Find where the given text appears and provide that cell's center as [x, y] coordinate. 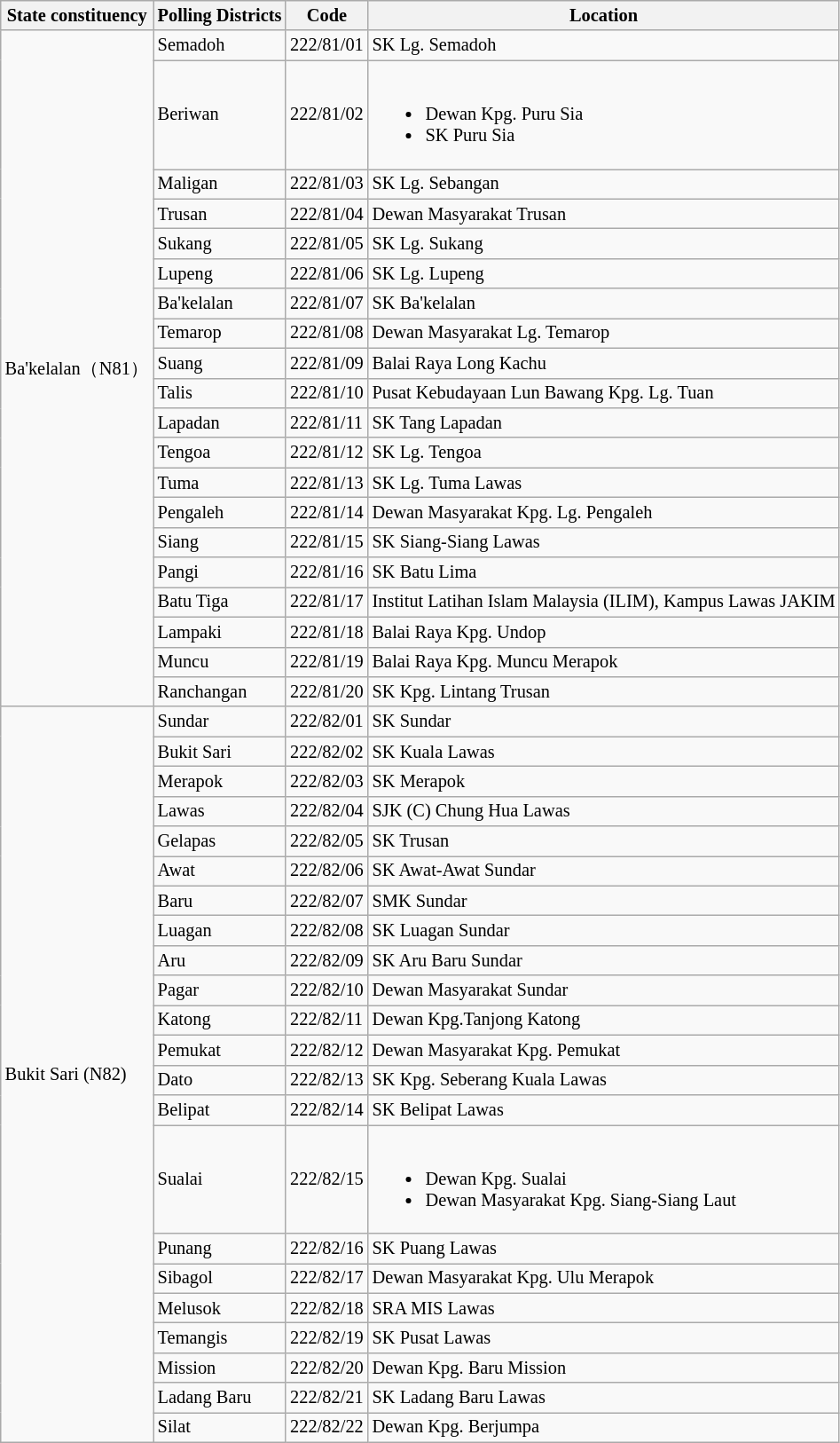
222/82/21 [326, 1398]
222/81/06 [326, 273]
Tengoa [220, 453]
Dewan Kpg. Puru SiaSK Puru Sia [604, 114]
Dewan Kpg. SualaiDewan Masyarakat Kpg. Siang-Siang Laut [604, 1179]
222/81/05 [326, 243]
222/82/19 [326, 1337]
Bukit Sari (N82) [77, 1074]
SK Lg. Tuma Lawas [604, 483]
Balai Raya Long Kachu [604, 363]
Muncu [220, 662]
222/81/01 [326, 45]
SK Lg. Lupeng [604, 273]
SJK (C) Chung Hua Lawas [604, 811]
SK Pusat Lawas [604, 1337]
SK Sundar [604, 721]
Dewan Masyarakat Kpg. Pemukat [604, 1050]
SK Tang Lapadan [604, 422]
Aru [220, 960]
SK Luagan Sundar [604, 931]
Belipat [220, 1109]
Suang [220, 363]
Baru [220, 901]
222/82/09 [326, 960]
222/81/16 [326, 572]
Batu Tiga [220, 602]
Awat [220, 871]
222/82/08 [326, 931]
222/82/04 [326, 811]
Pangi [220, 572]
Sundar [220, 721]
Gelapas [220, 841]
SK Merapok [604, 781]
Institut Latihan Islam Malaysia (ILIM), Kampus Lawas JAKIM [604, 602]
222/81/18 [326, 632]
Talis [220, 393]
SK Ladang Baru Lawas [604, 1398]
Silat [220, 1427]
State constituency [77, 15]
SK Trusan [604, 841]
Pengaleh [220, 512]
SK Siang-Siang Lawas [604, 542]
Semadoh [220, 45]
222/81/15 [326, 542]
Code [326, 15]
Mission [220, 1368]
Lapadan [220, 422]
SK Ba'kelalan [604, 304]
Tuma [220, 483]
Dewan Masyarakat Kpg. Lg. Pengaleh [604, 512]
Sibagol [220, 1278]
Dewan Kpg. Berjumpa [604, 1427]
222/81/19 [326, 662]
SMK Sundar [604, 901]
SK Lg. Sebangan [604, 184]
222/81/14 [326, 512]
Location [604, 15]
222/82/07 [326, 901]
Trusan [220, 214]
222/81/12 [326, 453]
SK Belipat Lawas [604, 1109]
222/82/20 [326, 1368]
Dewan Masyarakat Trusan [604, 214]
222/81/11 [326, 422]
222/82/01 [326, 721]
Maligan [220, 184]
Lawas [220, 811]
222/82/13 [326, 1080]
Dewan Masyarakat Sundar [604, 990]
SK Kuala Lawas [604, 752]
222/81/10 [326, 393]
Balai Raya Kpg. Muncu Merapok [604, 662]
222/82/10 [326, 990]
222/82/16 [326, 1249]
Ba'kelalan（N81） [77, 368]
Pemukat [220, 1050]
Lupeng [220, 273]
SK Lg. Semadoh [604, 45]
Ladang Baru [220, 1398]
SK Awat-Awat Sundar [604, 871]
Polling Districts [220, 15]
SK Batu Lima [604, 572]
Bukit Sari [220, 752]
222/81/08 [326, 333]
Sukang [220, 243]
SK Puang Lawas [604, 1249]
222/81/04 [326, 214]
222/82/03 [326, 781]
Beriwan [220, 114]
Balai Raya Kpg. Undop [604, 632]
222/81/13 [326, 483]
222/81/20 [326, 691]
222/81/03 [326, 184]
Melusok [220, 1308]
Pusat Kebudayaan Lun Bawang Kpg. Lg. Tuan [604, 393]
Dato [220, 1080]
222/82/17 [326, 1278]
Punang [220, 1249]
Lampaki [220, 632]
SK Lg. Sukang [604, 243]
Dewan Masyarakat Lg. Temarop [604, 333]
222/82/12 [326, 1050]
SK Lg. Tengoa [604, 453]
222/82/06 [326, 871]
222/82/02 [326, 752]
Dewan Masyarakat Kpg. Ulu Merapok [604, 1278]
Temangis [220, 1337]
SRA MIS Lawas [604, 1308]
222/81/17 [326, 602]
222/82/18 [326, 1308]
222/82/15 [326, 1179]
222/82/14 [326, 1109]
Merapok [220, 781]
SK Aru Baru Sundar [604, 960]
Dewan Kpg.Tanjong Katong [604, 1020]
Dewan Kpg. Baru Mission [604, 1368]
SK Kpg. Seberang Kuala Lawas [604, 1080]
Ranchangan [220, 691]
Luagan [220, 931]
222/81/09 [326, 363]
Temarop [220, 333]
222/82/11 [326, 1020]
222/82/05 [326, 841]
Sualai [220, 1179]
Katong [220, 1020]
222/82/22 [326, 1427]
222/81/07 [326, 304]
Siang [220, 542]
222/81/02 [326, 114]
Ba'kelalan [220, 304]
SK Kpg. Lintang Trusan [604, 691]
Pagar [220, 990]
